Extract the [x, y] coordinate from the center of the cell holding the provided text.  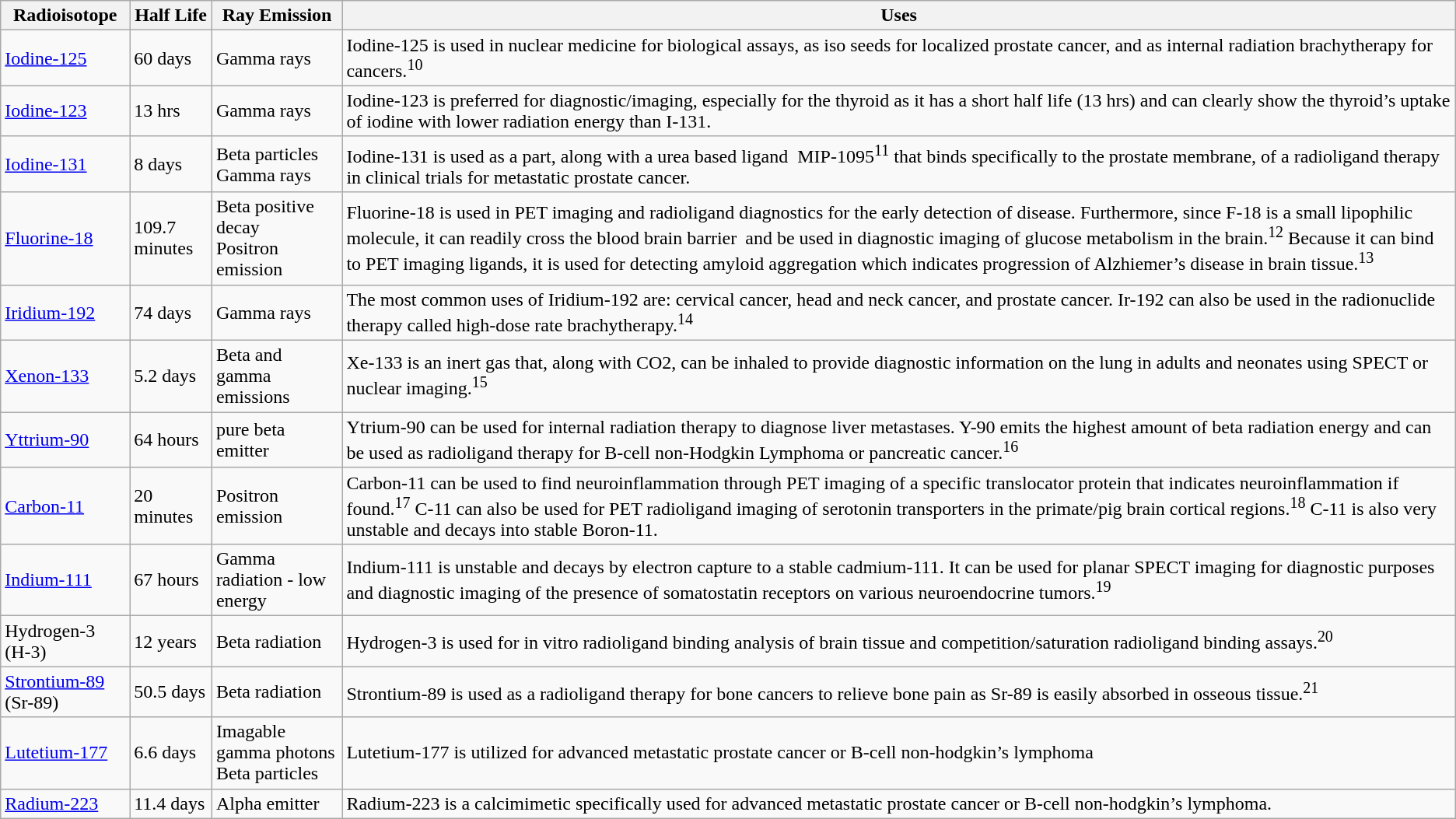
Lutetium-177 [65, 753]
Iridium-192 [65, 313]
Strontium-89 is used as a radioligand therapy for bone cancers to relieve bone pain as Sr-89 is easily absorbed in osseous tissue.21 [899, 692]
11.4 days [171, 803]
74 days [171, 313]
109.7 minutes [171, 238]
Radioisotope [65, 16]
64 hours [171, 440]
67 hours [171, 580]
Yttrium-90 [65, 440]
12 years [171, 641]
Alpha emitter [277, 803]
50.5 days [171, 692]
Uses [899, 16]
Ray Emission [277, 16]
Beta and gamma emissions [277, 376]
8 days [171, 164]
Radium-223 is a calcimimetic specifically used for advanced metastatic prostate cancer or B-cell non-hodgkin’s lymphoma. [899, 803]
13 hrs [171, 110]
Hydrogen-3 is used for in vitro radioligand binding analysis of brain tissue and competition/saturation radioligand binding assays.20 [899, 641]
6.6 days [171, 753]
Beta particlesGamma rays [277, 164]
60 days [171, 58]
Gamma radiation - low energy [277, 580]
Indium-111 [65, 580]
Iodine-131 [65, 164]
Imagable gamma photonsBeta particles [277, 753]
Hydrogen-3 (H-3) [65, 641]
Iodine-125 [65, 58]
Fluorine-18 [65, 238]
Beta positive decayPositron emission [277, 238]
Strontium-89 (Sr-89) [65, 692]
Xenon-133 [65, 376]
Lutetium-177 is utilized for advanced metastatic prostate cancer or B-cell non-hodgkin’s lymphoma [899, 753]
Carbon-11 [65, 506]
Iodine-123 [65, 110]
Radium-223 [65, 803]
Half Life [171, 16]
5.2 days [171, 376]
Positron emission [277, 506]
20 minutes [171, 506]
pure beta emitter [277, 440]
